Detect which cell encompasses the target text, then output its (x, y) center coordinate. 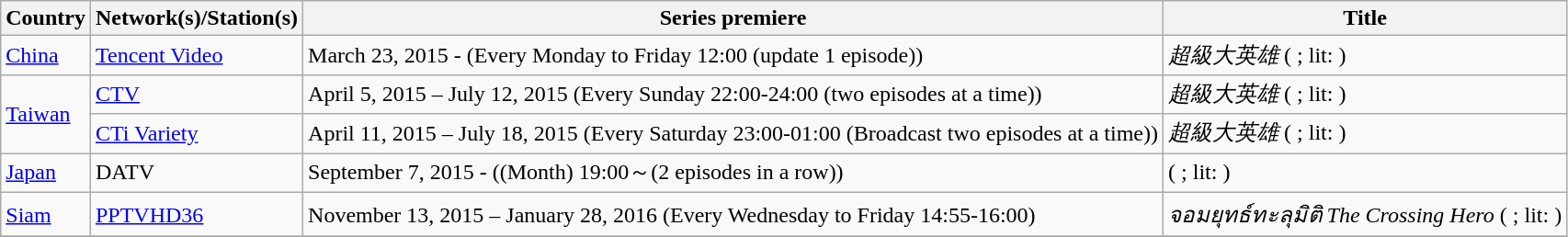
April 11, 2015 – July 18, 2015 (Every Saturday 23:00-01:00 (Broadcast two episodes at a time)) (733, 134)
CTi Variety (197, 134)
Country (46, 18)
Network(s)/Station(s) (197, 18)
CTV (197, 94)
Taiwan (46, 114)
( ; lit: ) (1366, 173)
March 23, 2015 - (Every Monday to Friday 12:00 (update 1 episode)) (733, 55)
Tencent Video (197, 55)
September 7, 2015 - ((Month) 19:00～(2 episodes in a row)) (733, 173)
PPTVHD36 (197, 215)
Title (1366, 18)
Series premiere (733, 18)
จอมยุทธ์ทะลุมิติ The Crossing Hero ( ; lit: ) (1366, 215)
China (46, 55)
November 13, 2015 – January 28, 2016 (Every Wednesday to Friday 14:55-16:00) (733, 215)
DATV (197, 173)
Japan (46, 173)
April 5, 2015 – July 12, 2015 (Every Sunday 22:00-24:00 (two episodes at a time)) (733, 94)
Siam (46, 215)
